Capture the cell that displays the provided text and extract its (X, Y) central coordinate. 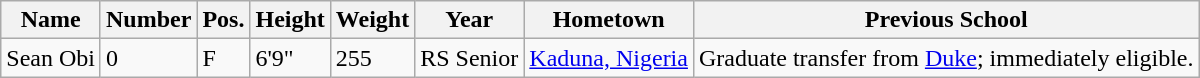
255 (372, 58)
Year (470, 20)
Weight (372, 20)
Sean Obi (51, 58)
Height (290, 20)
Pos. (224, 20)
0 (148, 58)
Name (51, 20)
6'9" (290, 58)
Previous School (946, 20)
Hometown (609, 20)
Graduate transfer from Duke; immediately eligible. (946, 58)
F (224, 58)
Kaduna, Nigeria (609, 58)
Number (148, 20)
RS Senior (470, 58)
